Output the [X, Y] coordinate of the center of the cell containing the given text.  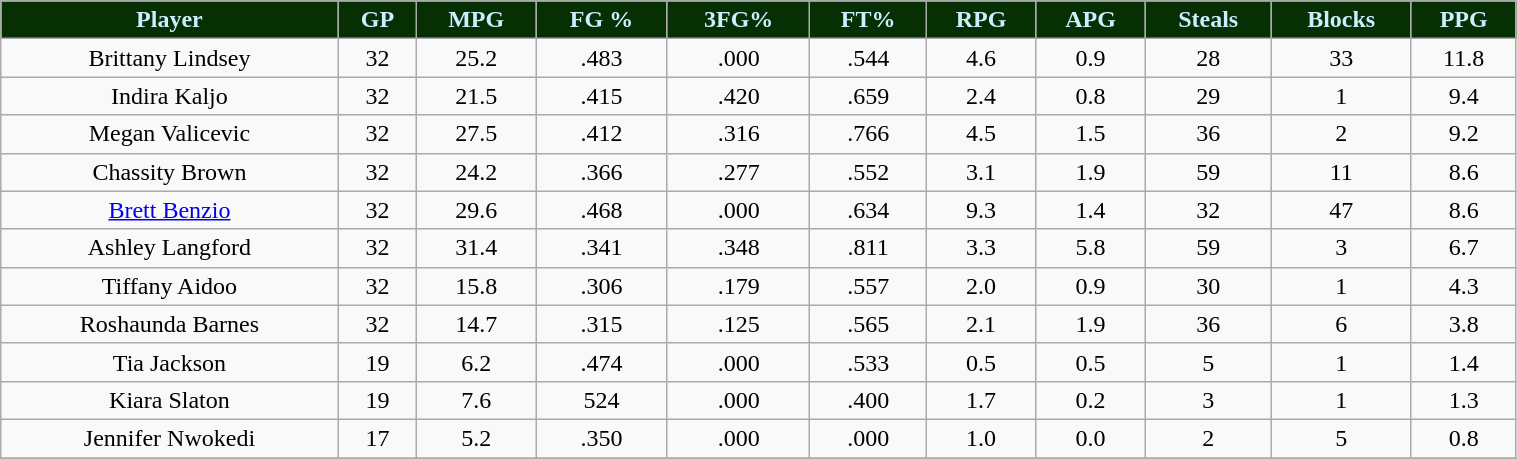
Brett Benzio [170, 210]
.766 [868, 134]
14.7 [476, 324]
.306 [602, 286]
.544 [868, 58]
28 [1208, 58]
RPG [980, 20]
4.6 [980, 58]
30 [1208, 286]
9.3 [980, 210]
.412 [602, 134]
7.6 [476, 400]
Kiara Slaton [170, 400]
1.5 [1090, 134]
11 [1341, 172]
PPG [1464, 20]
25.2 [476, 58]
.420 [738, 96]
.348 [738, 248]
Jennifer Nwokedi [170, 438]
21.5 [476, 96]
Indira Kaljo [170, 96]
0.0 [1090, 438]
MPG [476, 20]
31.4 [476, 248]
Tiffany Aidoo [170, 286]
1.0 [980, 438]
GP [378, 20]
.552 [868, 172]
FG % [602, 20]
.811 [868, 248]
24.2 [476, 172]
3.8 [1464, 324]
Player [170, 20]
Chassity Brown [170, 172]
2.0 [980, 286]
3FG% [738, 20]
.533 [868, 362]
0.2 [1090, 400]
.468 [602, 210]
Roshaunda Barnes [170, 324]
.350 [602, 438]
.316 [738, 134]
FT% [868, 20]
9.4 [1464, 96]
33 [1341, 58]
1.3 [1464, 400]
.125 [738, 324]
.415 [602, 96]
.179 [738, 286]
.366 [602, 172]
11.8 [1464, 58]
Blocks [1341, 20]
.483 [602, 58]
6 [1341, 324]
.341 [602, 248]
1.7 [980, 400]
4.3 [1464, 286]
Steals [1208, 20]
.565 [868, 324]
.277 [738, 172]
2.1 [980, 324]
.400 [868, 400]
.315 [602, 324]
.634 [868, 210]
Tia Jackson [170, 362]
17 [378, 438]
524 [602, 400]
4.5 [980, 134]
3.1 [980, 172]
APG [1090, 20]
.474 [602, 362]
5.2 [476, 438]
Brittany Lindsey [170, 58]
27.5 [476, 134]
Ashley Langford [170, 248]
3.3 [980, 248]
5.8 [1090, 248]
29 [1208, 96]
29.6 [476, 210]
6.2 [476, 362]
9.2 [1464, 134]
.557 [868, 286]
Megan Valicevic [170, 134]
6.7 [1464, 248]
.659 [868, 96]
47 [1341, 210]
15.8 [476, 286]
2.4 [980, 96]
